Determine the (x, y) coordinate at the center of the cell enclosing the given text.  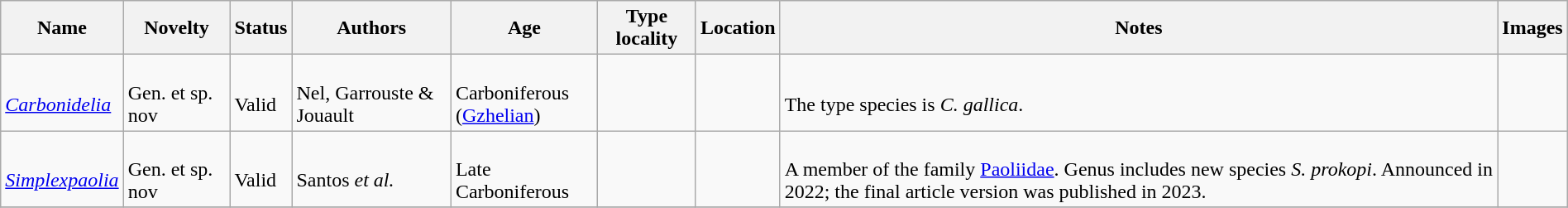
Status (261, 28)
Authors (371, 28)
Age (524, 28)
The type species is C. gallica. (1139, 93)
Late Carboniferous (524, 169)
Carboniferous(Gzhelian) (524, 93)
Notes (1139, 28)
Santos et al. (371, 169)
Location (738, 28)
Carbonidelia (62, 93)
Simplexpaolia (62, 169)
Type locality (647, 28)
Novelty (177, 28)
A member of the family Paoliidae. Genus includes new species S. prokopi. Announced in 2022; the final article version was published in 2023. (1139, 169)
Nel, Garrouste & Jouault (371, 93)
Images (1532, 28)
Name (62, 28)
